Pinpoint the cell where the given text exists, returning its (x, y) midpoint coordinate. 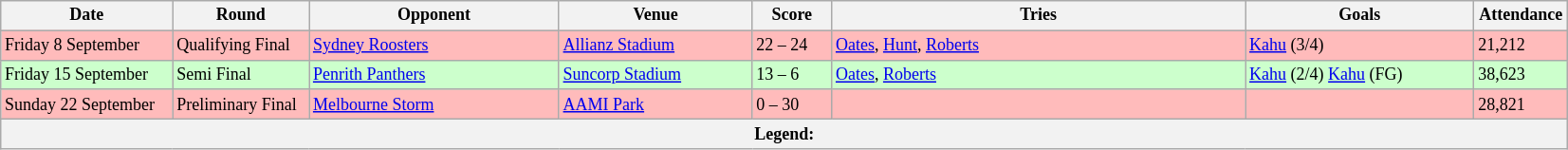
Sunday 22 September (87, 104)
Legend: (784, 133)
Tries (1039, 15)
Sydney Roosters (434, 46)
Friday 15 September (87, 74)
Venue (655, 15)
Allianz Stadium (655, 46)
Opponent (434, 15)
Kahu (2/4) Kahu (FG) (1360, 74)
Qualifying Final (241, 46)
Score (792, 15)
AAMI Park (655, 104)
22 – 24 (792, 46)
Semi Final (241, 74)
Kahu (3/4) (1360, 46)
Attendance (1522, 15)
Round (241, 15)
Goals (1360, 15)
Suncorp Stadium (655, 74)
21,212 (1522, 46)
13 – 6 (792, 74)
Oates, Roberts (1039, 74)
Date (87, 15)
Oates, Hunt, Roberts (1039, 46)
28,821 (1522, 104)
Friday 8 September (87, 46)
Penrith Panthers (434, 74)
38,623 (1522, 74)
Preliminary Final (241, 104)
0 – 30 (792, 104)
Melbourne Storm (434, 104)
